Locate the cell with the specified text and output its (x, y) center coordinate. 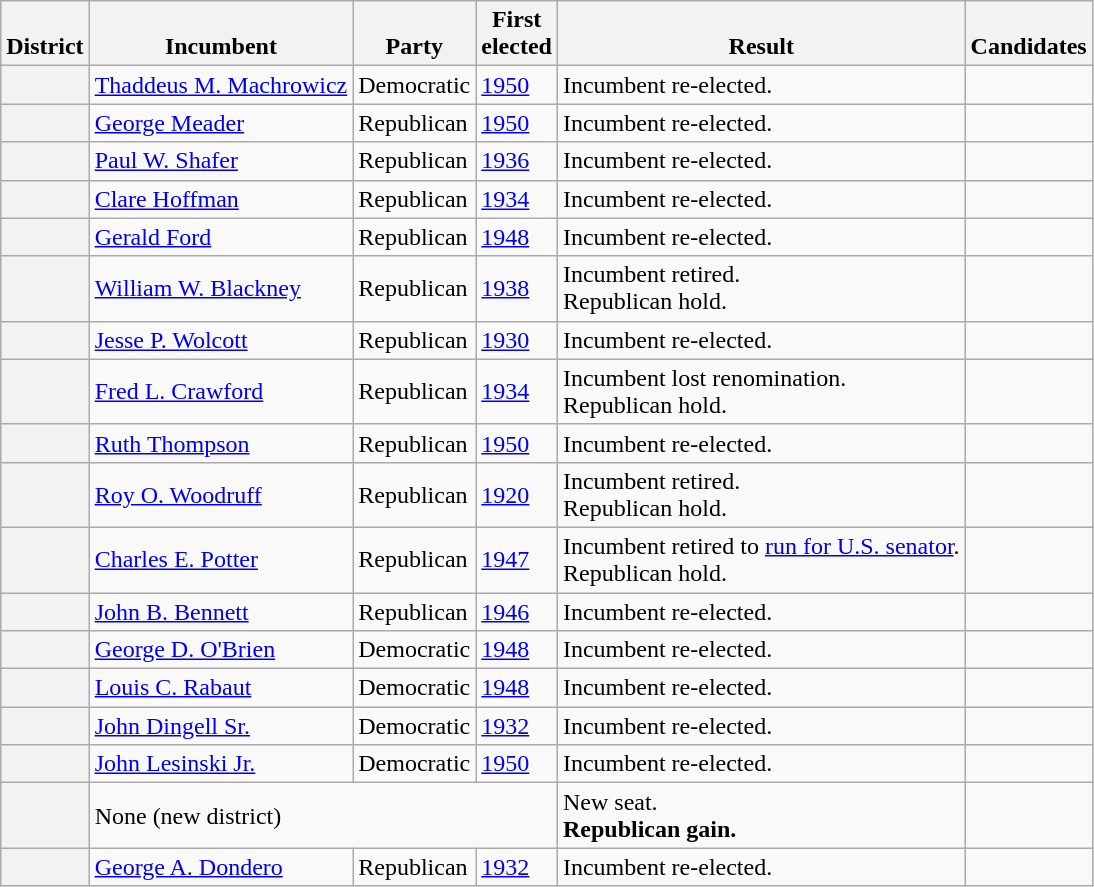
John Dingell Sr. (221, 726)
Party (414, 34)
1920 (517, 494)
Roy O. Woodruff (221, 494)
1930 (517, 340)
George A. Dondero (221, 867)
1946 (517, 611)
Firstelected (517, 34)
1947 (517, 560)
Charles E. Potter (221, 560)
Candidates (1028, 34)
William W. Blackney (221, 288)
John B. Bennett (221, 611)
Gerald Ford (221, 237)
1936 (517, 161)
Incumbent lost renomination.Republican hold. (761, 392)
John Lesinski Jr. (221, 764)
Incumbent (221, 34)
Clare Hoffman (221, 199)
Jesse P. Wolcott (221, 340)
Louis C. Rabaut (221, 688)
Result (761, 34)
George Meader (221, 123)
George D. O'Brien (221, 650)
New seat.Republican gain. (761, 816)
Paul W. Shafer (221, 161)
Ruth Thompson (221, 443)
None (new district) (323, 816)
Fred L. Crawford (221, 392)
Thaddeus M. Machrowicz (221, 85)
1938 (517, 288)
District (45, 34)
Incumbent retired to run for U.S. senator.Republican hold. (761, 560)
